Provide the [X, Y] coordinate of the cell's center where the given text is located.  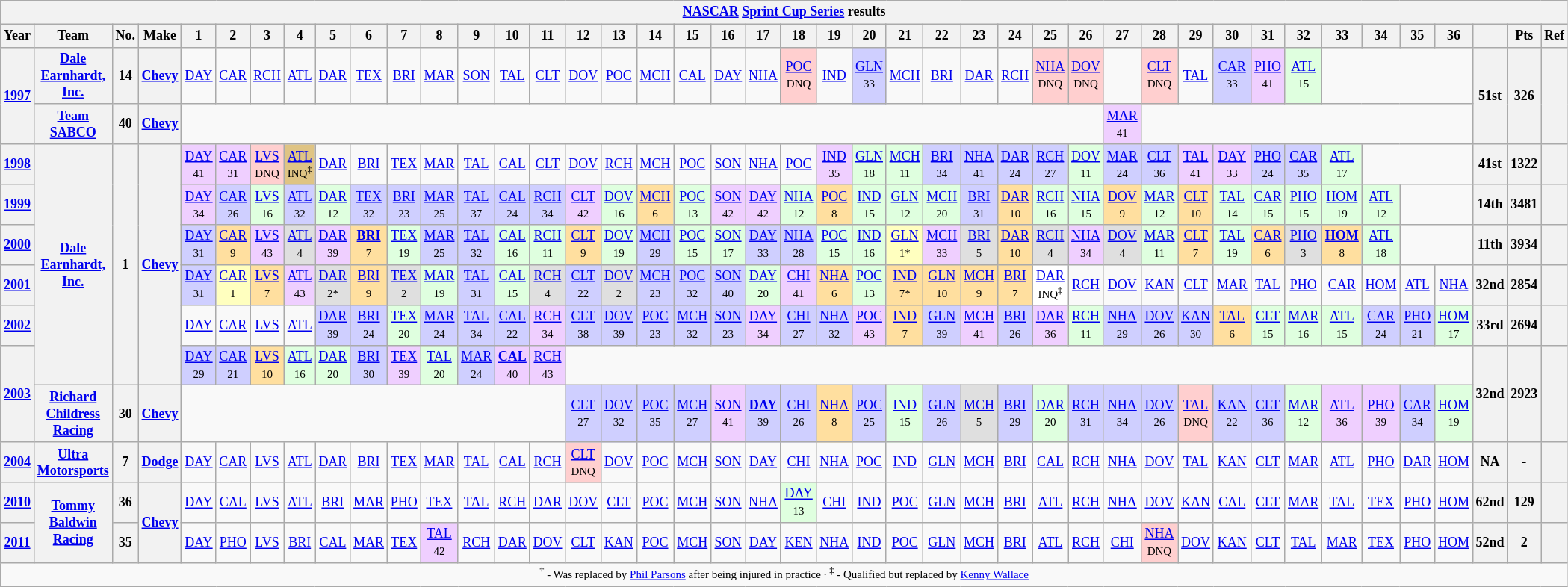
TEX32 [369, 205]
21 [905, 36]
33 [1342, 36]
MCH6 [655, 205]
DAR36 [1050, 326]
CAR15 [1268, 205]
† - Was replaced by Phil Parsons after being injured in practice · ‡ - Qualified but replaced by Kenny Wallace [784, 574]
CAL40 [512, 365]
POC35 [655, 414]
2854 [1524, 285]
DOV32 [619, 414]
40 [125, 124]
LVS43 [267, 245]
MCH33 [942, 245]
BRI30 [369, 365]
16 [728, 36]
3 [267, 36]
CAR6 [1268, 245]
CHI27 [799, 326]
RCH43 [548, 365]
TEX19 [403, 245]
SON40 [728, 285]
Pts [1524, 36]
TAL6 [1232, 326]
CHI41 [799, 285]
5 [333, 36]
Tommy Baldwin Racing [73, 523]
TEX20 [403, 326]
MCH23 [655, 285]
2002 [18, 326]
ATL4 [300, 245]
MAR16 [1304, 326]
TAL37 [477, 205]
MAR19 [439, 285]
BRI24 [369, 326]
MCH41 [979, 326]
MCH9 [979, 285]
NHA28 [799, 245]
DAR12 [333, 205]
BRI31 [979, 205]
- [1524, 462]
1322 [1524, 164]
17 [763, 36]
IND7* [905, 285]
ATL18 [1380, 245]
22 [942, 36]
LVS7 [267, 285]
LVS10 [267, 365]
BRI5 [979, 245]
ATLINQ‡ [300, 164]
Richard Childress Racing [73, 414]
RCH31 [1086, 414]
PHO39 [1380, 414]
DAY29 [199, 365]
CAR21 [233, 365]
CAR24 [1380, 326]
CLT10 [1196, 205]
PHO15 [1304, 205]
6 [369, 36]
CAR35 [1304, 164]
Dodge [160, 462]
CLT42 [583, 205]
CLT15 [1268, 326]
1998 [18, 164]
129 [1524, 503]
ATL32 [300, 205]
NHA12 [799, 205]
TALDNQ [1196, 414]
NHA29 [1122, 326]
ATL43 [300, 285]
12 [583, 36]
IND16 [870, 245]
CAL22 [512, 326]
DOV4 [1122, 245]
DAY13 [799, 503]
POC32 [692, 285]
14th [1490, 205]
PHO41 [1268, 75]
28 [1159, 36]
2923 [1524, 394]
9 [477, 36]
POCDNQ [799, 75]
IND35 [834, 164]
CAR9 [233, 245]
20 [870, 36]
NHA15 [1086, 205]
Make [160, 36]
NHA8 [834, 414]
4 [300, 36]
DOVDNQ [1086, 75]
2001 [18, 285]
26 [1086, 36]
51st [1490, 96]
3481 [1524, 205]
POC8 [834, 205]
BRI34 [942, 164]
CAR31 [233, 164]
RCH27 [1050, 164]
SON23 [728, 326]
DOV11 [1086, 164]
GLN1* [905, 245]
DOV16 [619, 205]
41st [1490, 164]
BRI9 [369, 285]
PHO24 [1268, 164]
KEN [799, 542]
TAL42 [439, 542]
LVS16 [267, 205]
326 [1524, 96]
TEX2 [403, 285]
GLN12 [905, 205]
Team SABCO [73, 124]
MAR41 [1122, 124]
RCH16 [1050, 205]
NHA32 [834, 326]
2004 [18, 462]
MCH32 [692, 326]
TAL31 [477, 285]
2694 [1524, 326]
8 [439, 36]
24 [1014, 36]
POC25 [870, 414]
52nd [1490, 542]
DOV39 [619, 326]
DARINQ‡ [1050, 285]
15 [692, 36]
NHA6 [834, 285]
27 [1122, 36]
1999 [18, 205]
DOV9 [1122, 205]
CAR1 [233, 285]
TAL19 [1232, 245]
POC23 [655, 326]
SON17 [728, 245]
DAR24 [1014, 164]
34 [1380, 36]
NA [1490, 462]
SON42 [728, 205]
MCH27 [692, 414]
MCH20 [942, 205]
TAL41 [1196, 164]
ATL16 [300, 365]
62nd [1490, 503]
2003 [18, 394]
ATL17 [1342, 164]
BRI26 [1014, 326]
IND7 [905, 326]
TAL34 [477, 326]
GLN33 [870, 75]
23 [979, 36]
33rd [1490, 326]
DAY42 [763, 205]
CAL15 [512, 285]
31 [1268, 36]
11th [1490, 245]
3934 [1524, 245]
Year [18, 36]
DAY20 [763, 285]
MCH5 [979, 414]
PHO3 [1304, 245]
GLN39 [942, 326]
BRI23 [403, 205]
13 [619, 36]
TEX39 [403, 365]
DAY41 [199, 164]
PHO21 [1418, 326]
2010 [18, 503]
KAN22 [1232, 414]
No. [125, 36]
ATL36 [1342, 414]
MCH29 [655, 245]
Team [73, 36]
ATL12 [1380, 205]
25 [1050, 36]
SON41 [728, 414]
CLT27 [583, 414]
CLT7 [1196, 245]
MCH11 [905, 164]
GLN18 [870, 164]
HOM8 [1342, 245]
DOV2 [619, 285]
NASCAR Sprint Cup Series results [784, 12]
CLT22 [583, 285]
18 [799, 36]
BRI29 [1014, 414]
2011 [18, 542]
DAY39 [763, 414]
29 [1196, 36]
GLN10 [942, 285]
TAL14 [1232, 205]
POC43 [870, 326]
CHI26 [799, 414]
Ultra Motorsports [73, 462]
DAR2* [333, 285]
10 [512, 36]
DOV19 [619, 245]
CLT9 [583, 245]
CAR34 [1418, 414]
MAR11 [1159, 245]
Ref [1555, 36]
CAL16 [512, 245]
CLT38 [583, 326]
32 [1304, 36]
HOM17 [1454, 326]
CAR33 [1232, 75]
TAL32 [477, 245]
LVSDNQ [267, 164]
CAL24 [512, 205]
CAR26 [233, 205]
11 [548, 36]
2000 [18, 245]
19 [834, 36]
NHA41 [979, 164]
1997 [18, 96]
GLN26 [942, 414]
TAL20 [439, 365]
KAN30 [1196, 326]
